For the text-containing cell, return its midpoint in (X, Y) coordinate format. 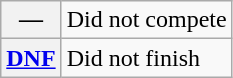
Did not compete (146, 20)
DNF (31, 58)
Did not finish (146, 58)
— (31, 20)
